Output the [x, y] coordinate of the center of the cell containing the given text.  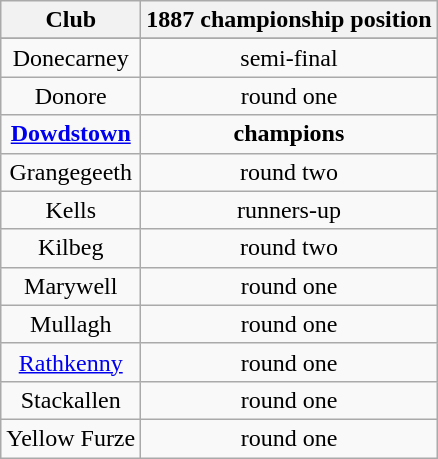
Grangegeeth [71, 172]
semi-final [289, 58]
1887 championship position [289, 20]
Dowdstown [71, 134]
Yellow Furze [71, 438]
Marywell [71, 286]
Mullagh [71, 324]
Stackallen [71, 400]
Rathkenny [71, 362]
Kells [71, 210]
Donore [71, 96]
Kilbeg [71, 248]
runners-up [289, 210]
Club [71, 20]
champions [289, 134]
Donecarney [71, 58]
